Return the [x, y] coordinate for the center point of the cell that contains the specified text.  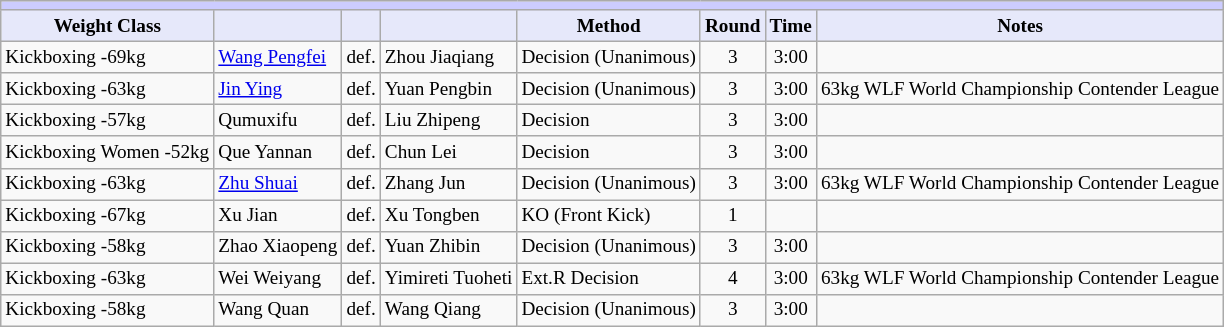
Round [732, 26]
4 [732, 279]
Xu Jian [278, 216]
Method [608, 26]
Zhao Xiaopeng [278, 247]
Wei Weiyang [278, 279]
Kickboxing -57kg [108, 121]
Weight Class [108, 26]
Zhu Shuai [278, 184]
Zhang Jun [448, 184]
KO (Front Kick) [608, 216]
Zhou Jiaqiang [448, 57]
Wang Quan [278, 310]
Wang Pengfei [278, 57]
Chun Lei [448, 152]
Qumuxifu [278, 121]
Time [790, 26]
Kickboxing -69kg [108, 57]
Que Yannan [278, 152]
Yimireti Tuoheti [448, 279]
Yuan Pengbin [448, 89]
Liu Zhipeng [448, 121]
Notes [1020, 26]
Jin Ying [278, 89]
Wang Qiang [448, 310]
Xu Tongben [448, 216]
1 [732, 216]
Kickboxing -67kg [108, 216]
Kickboxing Women -52kg [108, 152]
Ext.R Decision [608, 279]
Yuan Zhibin [448, 247]
